For the text-containing cell, return its midpoint in [X, Y] coordinate format. 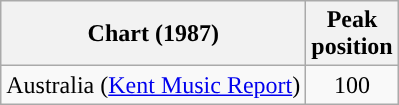
Peakposition [352, 34]
Chart (1987) [154, 34]
100 [352, 85]
Australia (Kent Music Report) [154, 85]
